Extract the [X, Y] coordinate from the center of the cell holding the provided text.  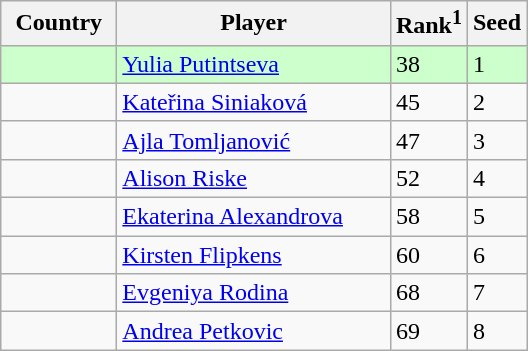
60 [428, 255]
38 [428, 64]
5 [496, 217]
47 [428, 140]
Alison Riske [254, 178]
Rank1 [428, 24]
7 [496, 293]
6 [496, 255]
Yulia Putintseva [254, 64]
8 [496, 331]
Evgeniya Rodina [254, 293]
4 [496, 178]
68 [428, 293]
52 [428, 178]
1 [496, 64]
3 [496, 140]
Country [59, 24]
Kateřina Siniaková [254, 102]
Andrea Petkovic [254, 331]
45 [428, 102]
58 [428, 217]
Ajla Tomljanović [254, 140]
Ekaterina Alexandrova [254, 217]
Kirsten Flipkens [254, 255]
Player [254, 24]
2 [496, 102]
69 [428, 331]
Seed [496, 24]
